Provide the (X, Y) coordinate of the cell's center where the given text is located.  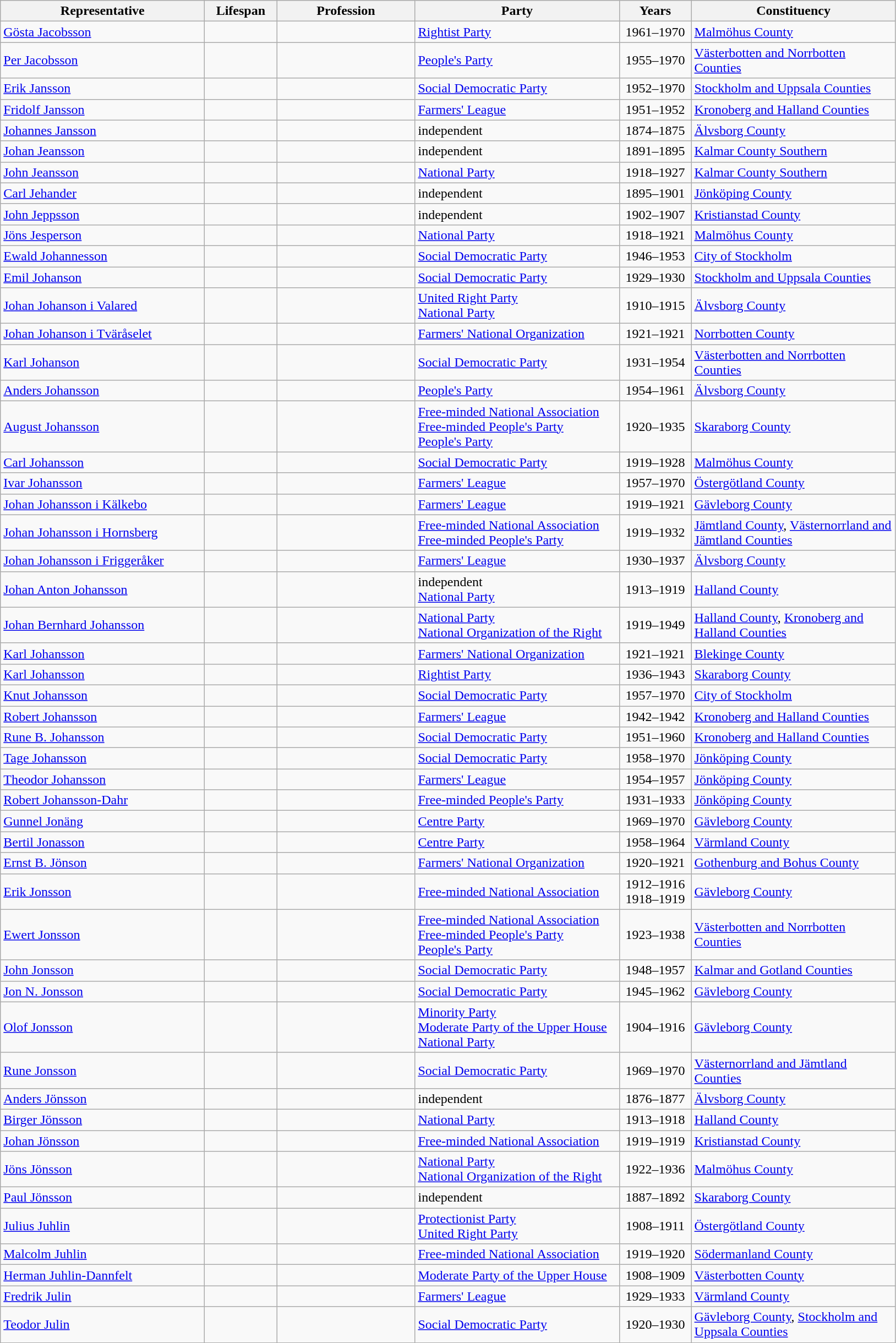
1931–1954 (655, 362)
Ewald Johannesson (102, 256)
1945–1962 (655, 991)
John Jeansson (102, 172)
Emil Johanson (102, 277)
1919–1932 (655, 533)
Anders Johansson (102, 391)
Gothenburg and Bohus County (794, 863)
Years (655, 11)
Södermanland County (794, 1254)
1946–1953 (655, 256)
Lifespan (241, 11)
Party (517, 11)
1951–1960 (655, 738)
Rune Jonsson (102, 1070)
Constituency (794, 11)
Fredrik Julin (102, 1296)
1919–1920 (655, 1254)
1910–1915 (655, 306)
Norrbotten County (794, 334)
1931–1933 (655, 800)
1913–1919 (655, 589)
Gunnel Jonäng (102, 821)
independent National Party (517, 589)
Free-minded People's Party (517, 800)
Gösta Jacobsson (102, 32)
John Jeppsson (102, 214)
Johan Bernhard Johansson (102, 625)
1895–1901 (655, 193)
1952–1970 (655, 89)
Erik Jansson (102, 89)
Julius Juhlin (102, 1226)
1922–1936 (655, 1169)
Tage Johansson (102, 758)
Jämtland County, Västernorrland and Jämtland Counties (794, 533)
Johannes Jansson (102, 130)
1874–1875 (655, 130)
Jöns Jesperson (102, 235)
1936–1943 (655, 674)
Birger Jönsson (102, 1120)
1919–1919 (655, 1141)
Carl Johansson (102, 462)
Karl Johanson (102, 362)
1904–1916 (655, 1027)
Malcolm Juhlin (102, 1254)
1919–1928 (655, 462)
1918–1927 (655, 172)
Minority Party Moderate Party of the Upper House National Party (517, 1027)
1958–1964 (655, 842)
Rune B. Johansson (102, 738)
Profession (346, 11)
1923–1938 (655, 935)
Moderate Party of the Upper House (517, 1275)
Paul Jönsson (102, 1198)
1918–1921 (655, 235)
1929–1930 (655, 277)
August Johansson (102, 427)
Robert Johansson (102, 716)
Västerbotten County (794, 1275)
Jöns Jönsson (102, 1169)
Protectionist Party United Right Party (517, 1226)
John Jonsson (102, 970)
Per Jacobsson (102, 61)
Free-minded National Association Free-minded People's Party (517, 533)
Västernorrland and Jämtland Counties (794, 1070)
1955–1970 (655, 61)
1908–1911 (655, 1226)
1920–1935 (655, 427)
Johan Jeansson (102, 151)
Johan Johansson i Friggeråker (102, 561)
1954–1957 (655, 779)
Blekinge County (794, 653)
1920–1921 (655, 863)
1919–1921 (655, 504)
Johan Jönsson (102, 1141)
1919–1949 (655, 625)
Robert Johansson-Dahr (102, 800)
Representative (102, 11)
1902–1907 (655, 214)
1908–1909 (655, 1275)
1920–1930 (655, 1324)
Jon N. Jonsson (102, 991)
1951–1952 (655, 110)
Kalmar and Gotland Counties (794, 970)
United Right Party National Party (517, 306)
1913–1918 (655, 1120)
1876–1877 (655, 1099)
1961–1970 (655, 32)
Erik Jonsson (102, 892)
Teodor Julin (102, 1324)
Johan Johansson i Kälkebo (102, 504)
Johan Johansson i Hornsberg (102, 533)
Johan Johanson i Tväråselet (102, 334)
Olof Jonsson (102, 1027)
Halland County, Kronoberg and Halland Counties (794, 625)
Ewert Jonsson (102, 935)
1912–19161918–1919 (655, 892)
Anders Jönsson (102, 1099)
1930–1937 (655, 561)
Ernst B. Jönson (102, 863)
Fridolf Jansson (102, 110)
Theodor Johansson (102, 779)
Gävleborg County, Stockholm and Uppsala Counties (794, 1324)
1958–1970 (655, 758)
1887–1892 (655, 1198)
Johan Johanson i Valared (102, 306)
1948–1957 (655, 970)
1929–1933 (655, 1296)
Herman Juhlin-Dannfelt (102, 1275)
1954–1961 (655, 391)
Ivar Johansson (102, 483)
1942–1942 (655, 716)
Bertil Jonasson (102, 842)
Johan Anton Johansson (102, 589)
1891–1895 (655, 151)
Carl Jehander (102, 193)
Knut Johansson (102, 695)
